For the text-containing cell, return its midpoint in (X, Y) coordinate format. 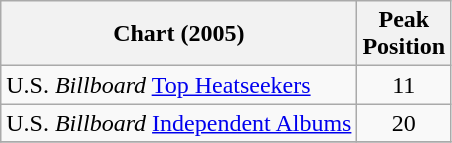
U.S. Billboard Independent Albums (179, 123)
20 (404, 123)
U.S. Billboard Top Heatseekers (179, 85)
Chart (2005) (179, 34)
PeakPosition (404, 34)
11 (404, 85)
